Provide the [x, y] coordinate of the cell's center where the given text is located.  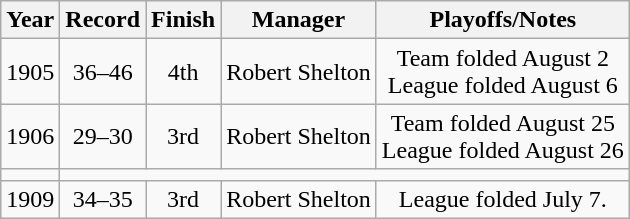
Year [30, 20]
34–35 [103, 199]
Team folded August 25League folded August 26 [502, 136]
Manager [299, 20]
36–46 [103, 72]
Team folded August 2 League folded August 6 [502, 72]
1905 [30, 72]
Record [103, 20]
Finish [184, 20]
League folded July 7. [502, 199]
1909 [30, 199]
Playoffs/Notes [502, 20]
29–30 [103, 136]
4th [184, 72]
1906 [30, 136]
